Pinpoint the cell where the given text exists, returning its [X, Y] midpoint coordinate. 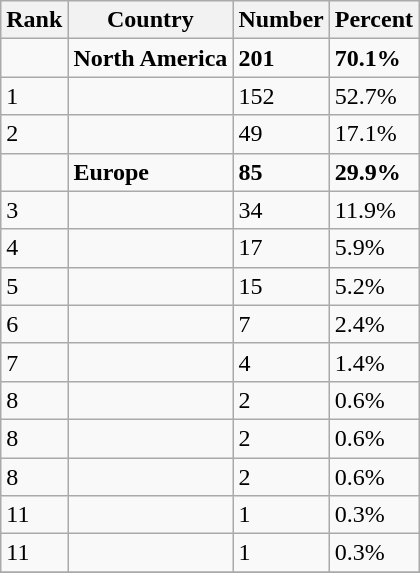
2.4% [374, 324]
17.1% [374, 134]
17 [281, 248]
Rank [34, 20]
85 [281, 172]
49 [281, 134]
34 [281, 210]
Europe [150, 172]
6 [34, 324]
Percent [374, 20]
5.2% [374, 286]
3 [34, 210]
152 [281, 96]
Country [150, 20]
15 [281, 286]
11.9% [374, 210]
29.9% [374, 172]
1.4% [374, 362]
70.1% [374, 58]
52.7% [374, 96]
North America [150, 58]
201 [281, 58]
5 [34, 286]
5.9% [374, 248]
Number [281, 20]
